Provide the (x, y) coordinate of the cell's center where the given text is located.  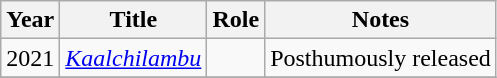
Posthumously released (381, 58)
Year (30, 20)
2021 (30, 58)
Title (134, 20)
Kaalchilambu (134, 58)
Role (236, 20)
Notes (381, 20)
